Extract the (x, y) coordinate from the center of the cell holding the provided text.  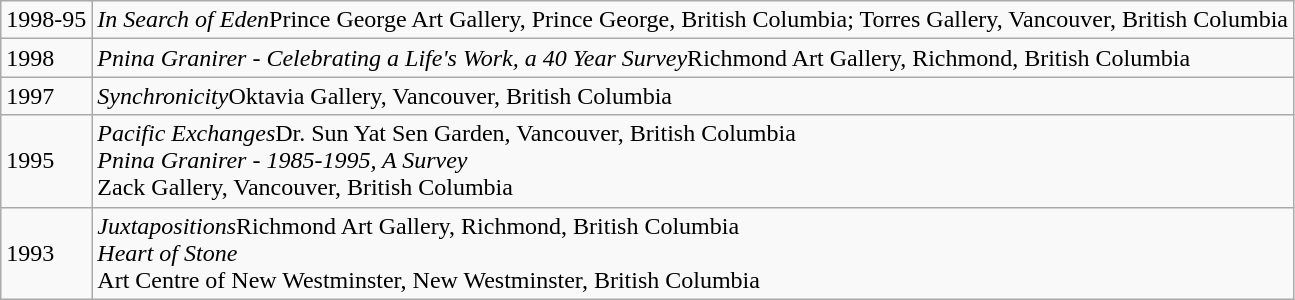
1995 (46, 161)
1997 (46, 96)
SynchronicityOktavia Gallery, Vancouver, British Columbia (693, 96)
Pacific ExchangesDr. Sun Yat Sen Garden, Vancouver, British ColumbiaPnina Granirer - 1985-1995, A SurveyZack Gallery, Vancouver, British Columbia (693, 161)
Pnina Granirer - Celebrating a Life's Work, a 40 Year SurveyRichmond Art Gallery, Richmond, British Columbia (693, 58)
JuxtapositionsRichmond Art Gallery, Richmond, British ColumbiaHeart of StoneArt Centre of New Westminster, New Westminster, British Columbia (693, 253)
1998-95 (46, 20)
1998 (46, 58)
In Search of EdenPrince George Art Gallery, Prince George, British Columbia; Torres Gallery, Vancouver, British Columbia (693, 20)
1993 (46, 253)
